Output the (X, Y) coordinate of the center of the cell containing the given text.  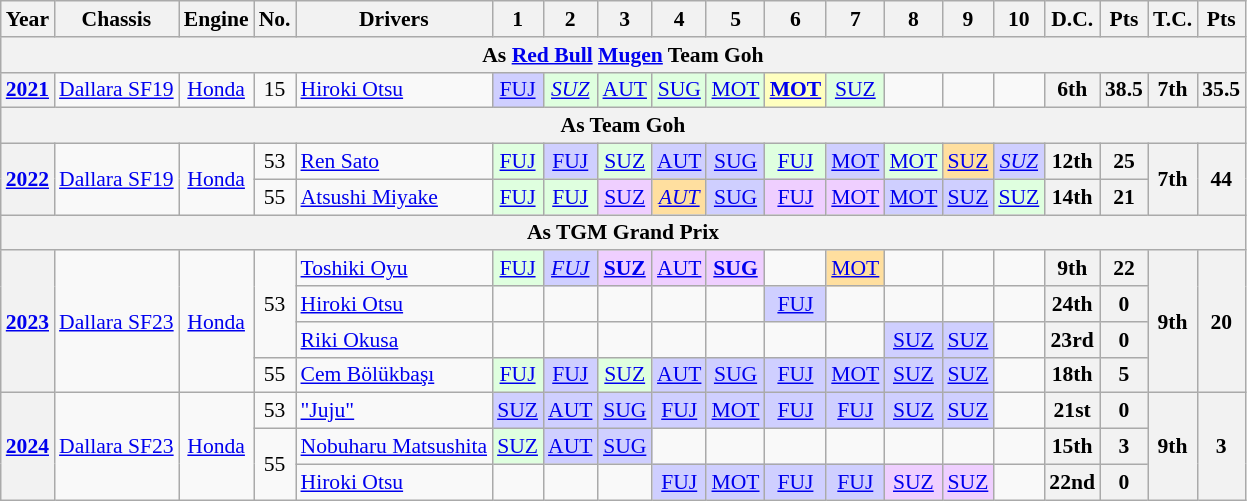
6th (1072, 90)
7 (855, 19)
As Team Goh (623, 126)
6 (796, 19)
Drivers (394, 19)
Engine (216, 19)
2024 (28, 446)
35.5 (1221, 90)
2023 (28, 322)
12th (1072, 162)
Chassis (116, 19)
20 (1221, 322)
D.C. (1072, 19)
23rd (1072, 340)
21 (1124, 197)
22nd (1072, 482)
1 (518, 19)
15 (275, 90)
14th (1072, 197)
2022 (28, 180)
25 (1124, 162)
22 (1124, 269)
Riki Okusa (394, 340)
4 (679, 19)
2021 (28, 90)
T.C. (1172, 19)
Nobuharu Matsushita (394, 447)
"Juju" (394, 411)
38.5 (1124, 90)
8 (913, 19)
Cem Bölükbaşı (394, 375)
15th (1072, 447)
18th (1072, 375)
Year (28, 19)
Ren Sato (394, 162)
10 (1018, 19)
24th (1072, 304)
Atsushi Miyake (394, 197)
No. (275, 19)
9 (968, 19)
44 (1221, 180)
Toshiki Oyu (394, 269)
21st (1072, 411)
2 (570, 19)
As Red Bull Mugen Team Goh (623, 55)
As TGM Grand Prix (623, 233)
